Extract the (x, y) coordinate from the center of the cell holding the provided text.  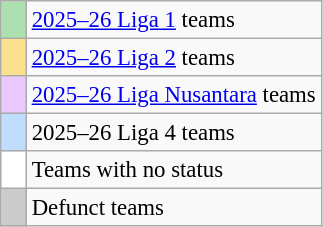
2025–26 Liga 2 teams (174, 58)
2025–26 Liga 4 teams (174, 133)
2025–26 Liga Nusantara teams (174, 95)
Defunct teams (174, 208)
2025–26 Liga 1 teams (174, 20)
Teams with no status (174, 170)
